Detect which cell encompasses the target text, then output its (X, Y) center coordinate. 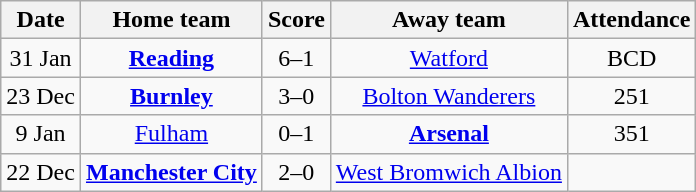
Manchester City (171, 172)
Fulham (171, 134)
9 Jan (41, 134)
6–1 (296, 58)
Attendance (631, 20)
Away team (448, 20)
Home team (171, 20)
West Bromwich Albion (448, 172)
351 (631, 134)
Date (41, 20)
2–0 (296, 172)
23 Dec (41, 96)
0–1 (296, 134)
Reading (171, 58)
31 Jan (41, 58)
22 Dec (41, 172)
251 (631, 96)
Arsenal (448, 134)
3–0 (296, 96)
Burnley (171, 96)
Score (296, 20)
Bolton Wanderers (448, 96)
Watford (448, 58)
BCD (631, 58)
